Extract the [X, Y] coordinate from the center of the cell holding the provided text.  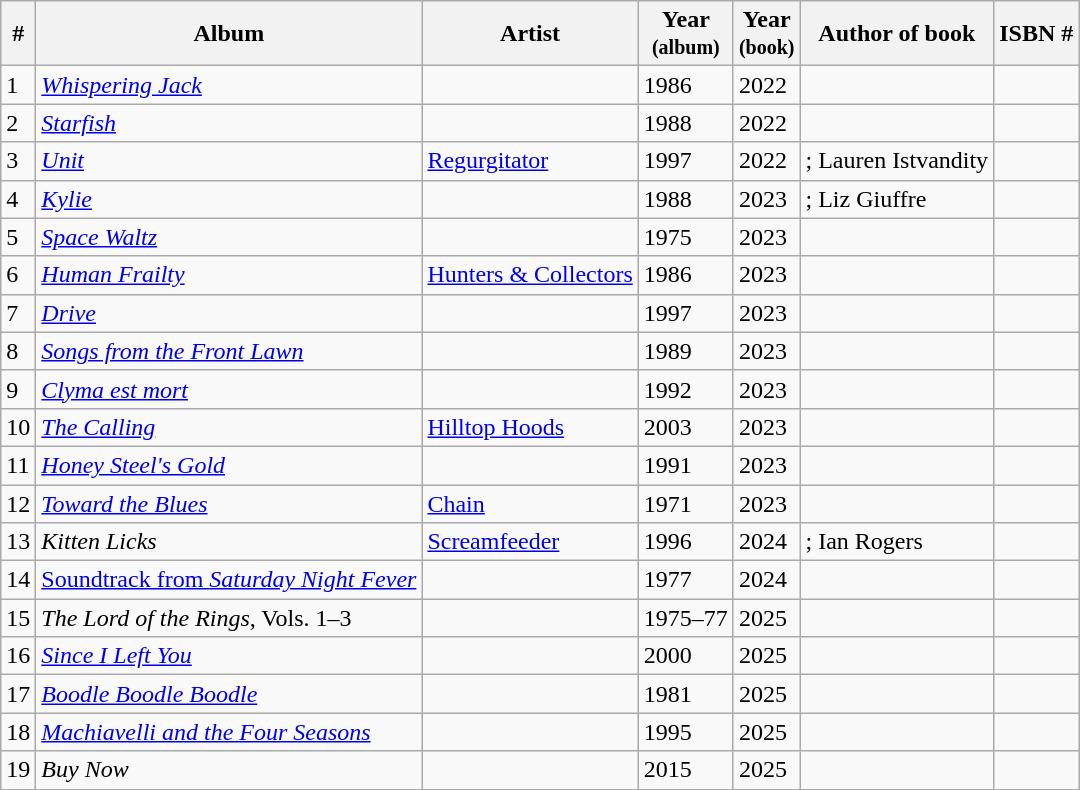
Year(book) [766, 34]
Clyma est mort [229, 389]
Regurgitator [530, 161]
Hunters & Collectors [530, 275]
The Lord of the Rings, Vols. 1–3 [229, 618]
1981 [686, 694]
1991 [686, 465]
18 [18, 732]
7 [18, 313]
; Ian Rogers [897, 542]
Starfish [229, 123]
Album [229, 34]
1971 [686, 503]
11 [18, 465]
15 [18, 618]
Kylie [229, 199]
Whispering Jack [229, 85]
13 [18, 542]
; Liz Giuffre [897, 199]
1989 [686, 351]
1996 [686, 542]
Buy Now [229, 770]
2 [18, 123]
14 [18, 580]
Author of book [897, 34]
; Lauren Istvandity [897, 161]
Human Frailty [229, 275]
2000 [686, 656]
1992 [686, 389]
Boodle Boodle Boodle [229, 694]
Unit [229, 161]
ISBN # [1036, 34]
19 [18, 770]
1975 [686, 237]
Screamfeeder [530, 542]
12 [18, 503]
Chain [530, 503]
Honey Steel's Gold [229, 465]
Drive [229, 313]
8 [18, 351]
Since I Left You [229, 656]
16 [18, 656]
9 [18, 389]
4 [18, 199]
# [18, 34]
1995 [686, 732]
Songs from the Front Lawn [229, 351]
Hilltop Hoods [530, 427]
2003 [686, 427]
Soundtrack from Saturday Night Fever [229, 580]
1975–77 [686, 618]
10 [18, 427]
2015 [686, 770]
Space Waltz [229, 237]
3 [18, 161]
17 [18, 694]
Artist [530, 34]
1 [18, 85]
5 [18, 237]
Toward the Blues [229, 503]
Machiavelli and the Four Seasons [229, 732]
6 [18, 275]
Year(album) [686, 34]
The Calling [229, 427]
Kitten Licks [229, 542]
1977 [686, 580]
